Output the (X, Y) coordinate of the center of the cell containing the given text.  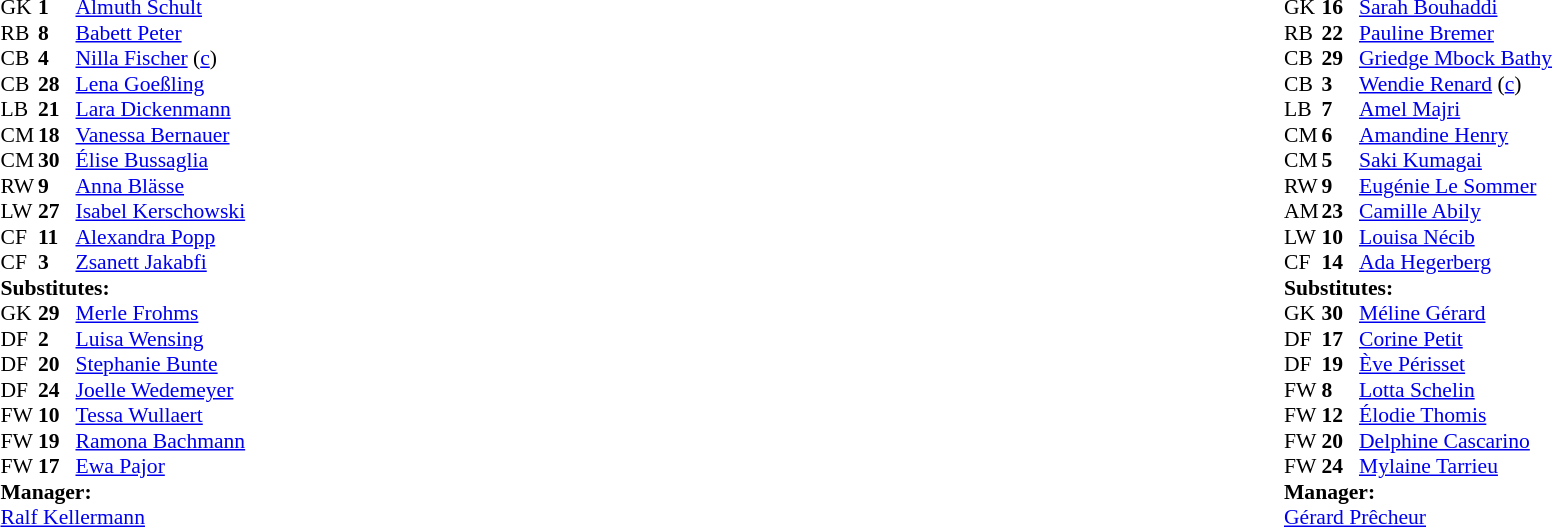
Amel Majri (1456, 109)
Amandine Henry (1456, 135)
Wendie Renard (c) (1456, 84)
Ada Hegerberg (1456, 263)
Lotta Schelin (1456, 390)
28 (57, 84)
Élise Bussaglia (161, 161)
Babett Peter (161, 33)
Lena Goeßling (161, 84)
Lara Dickenmann (161, 109)
Nilla Fischer (c) (161, 59)
21 (57, 109)
Eugénie Le Sommer (1456, 186)
Louisa Nécib (1456, 237)
Pauline Bremer (1456, 33)
Vanessa Bernauer (161, 135)
Ewa Pajor (161, 467)
4 (57, 59)
Tessa Wullaert (161, 415)
23 (1340, 211)
Camille Abily (1456, 211)
AM (1303, 211)
22 (1340, 33)
Joelle Wedemeyer (161, 390)
Ramona Bachmann (161, 441)
6 (1340, 135)
Alexandra Popp (161, 237)
Stephanie Bunte (161, 365)
12 (1340, 415)
Luisa Wensing (161, 339)
Merle Frohms (161, 313)
Delphine Cascarino (1456, 441)
Anna Blässe (161, 186)
Griedge Mbock Bathy (1456, 59)
5 (1340, 161)
Saki Kumagai (1456, 161)
Méline Gérard (1456, 313)
7 (1340, 109)
11 (57, 237)
Élodie Thomis (1456, 415)
27 (57, 211)
Ève Périsset (1456, 365)
2 (57, 339)
Corine Petit (1456, 339)
Isabel Kerschowski (161, 211)
Zsanett Jakabfi (161, 263)
Mylaine Tarrieu (1456, 467)
14 (1340, 263)
18 (57, 135)
